From the cell containing the given text, extract its center point as (x, y) coordinate. 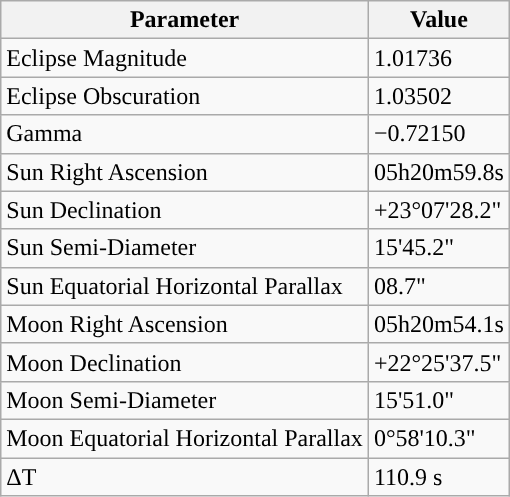
08.7" (438, 286)
15'51.0" (438, 400)
05h20m54.1s (438, 324)
1.03502 (438, 96)
Sun Semi-Diameter (185, 248)
Eclipse Magnitude (185, 58)
−0.72150 (438, 134)
ΔT (185, 477)
Moon Equatorial Horizontal Parallax (185, 438)
15'45.2" (438, 248)
1.01736 (438, 58)
0°58'10.3" (438, 438)
05h20m59.8s (438, 172)
Value (438, 20)
Sun Declination (185, 210)
+23°07'28.2" (438, 210)
+22°25'37.5" (438, 362)
Gamma (185, 134)
Sun Equatorial Horizontal Parallax (185, 286)
Moon Semi-Diameter (185, 400)
Moon Declination (185, 362)
Parameter (185, 20)
110.9 s (438, 477)
Sun Right Ascension (185, 172)
Eclipse Obscuration (185, 96)
Moon Right Ascension (185, 324)
